Locate the cell with the specified text and output its [x, y] center coordinate. 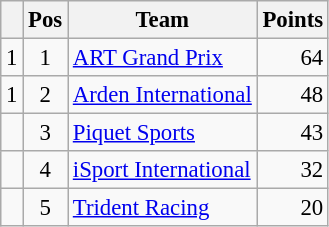
43 [292, 133]
32 [292, 170]
ART Grand Prix [163, 58]
Points [292, 20]
iSport International [163, 170]
Pos [46, 20]
48 [292, 95]
Trident Racing [163, 208]
64 [292, 58]
2 [46, 95]
5 [46, 208]
4 [46, 170]
Team [163, 20]
Arden International [163, 95]
Piquet Sports [163, 133]
3 [46, 133]
20 [292, 208]
